Capture the cell that displays the provided text and extract its (X, Y) central coordinate. 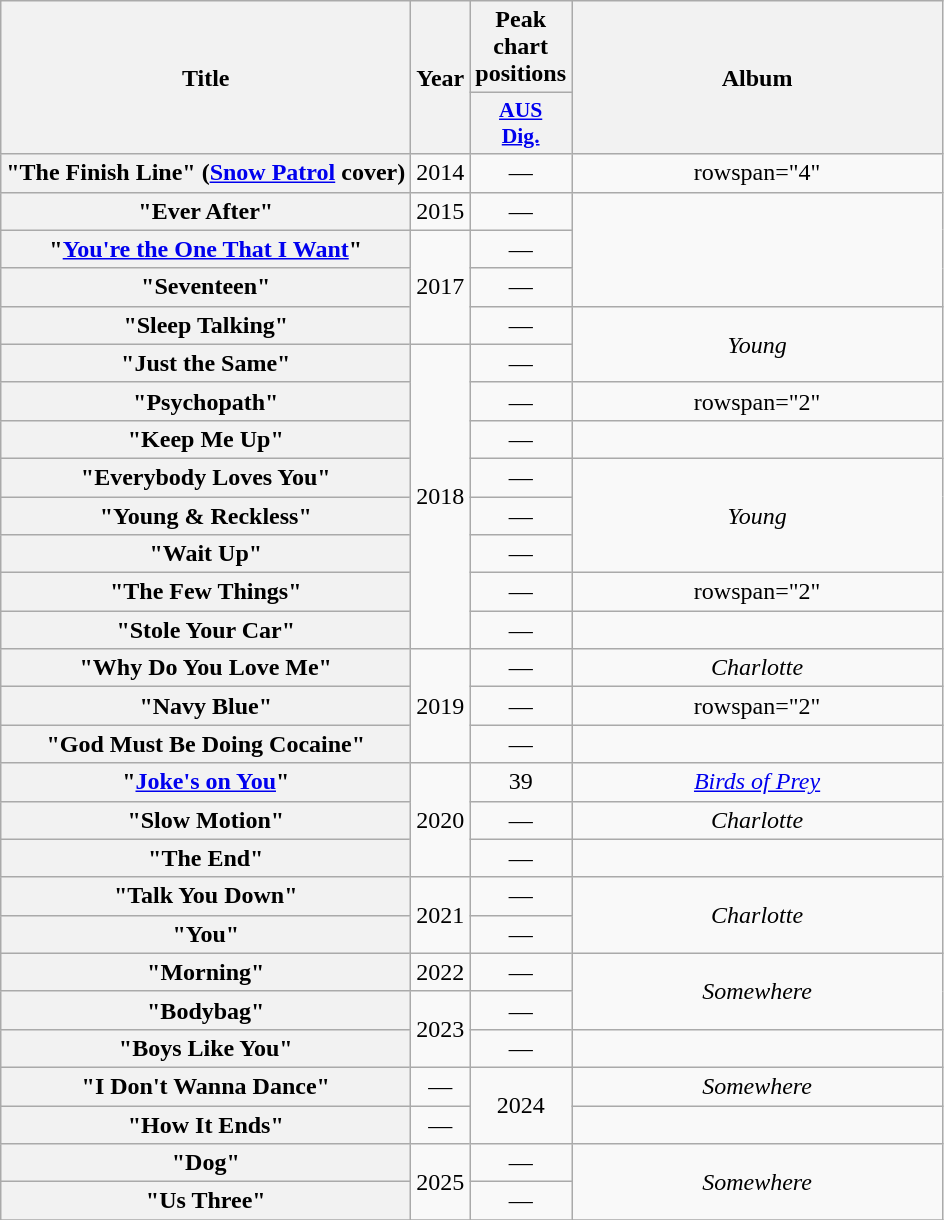
Birds of Prey (758, 782)
"Joke's on You" (206, 782)
2017 (440, 287)
"How It Ends" (206, 1125)
2025 (440, 1182)
Peak chart positions (521, 47)
2019 (440, 706)
"The End" (206, 858)
"Us Three" (206, 1201)
2024 (521, 1105)
"Just the Same" (206, 363)
2021 (440, 915)
2022 (440, 972)
2020 (440, 820)
"Dog" (206, 1163)
"Navy Blue" (206, 706)
"You're the One That I Want" (206, 249)
"Everybody Loves You" (206, 477)
"Ever After" (206, 211)
"Wait Up" (206, 554)
Year (440, 78)
39 (521, 782)
"Sleep Talking" (206, 325)
"Why Do You Love Me" (206, 668)
Album (758, 78)
2015 (440, 211)
"Boys Like You" (206, 1048)
"Bodybag" (206, 1010)
"Young & Reckless" (206, 515)
"You" (206, 934)
"Keep Me Up" (206, 439)
"Talk You Down" (206, 896)
rowspan="4" (758, 173)
"Morning" (206, 972)
"The Finish Line" (Snow Patrol cover) (206, 173)
2014 (440, 173)
2023 (440, 1029)
2018 (440, 496)
"Psychopath" (206, 401)
"God Must Be Doing Cocaine" (206, 744)
"The Few Things" (206, 592)
AUSDig. (521, 124)
Title (206, 78)
"I Don't Wanna Dance" (206, 1086)
"Slow Motion" (206, 820)
"Seventeen" (206, 287)
"Stole Your Car" (206, 630)
